Locate the cell with the specified text and output its (X, Y) center coordinate. 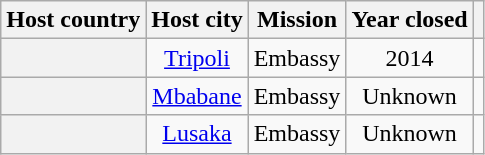
Mbabane (197, 96)
Mission (297, 20)
2014 (410, 58)
Tripoli (197, 58)
Year closed (410, 20)
Lusaka (197, 134)
Host country (74, 20)
Host city (197, 20)
